Find where the given text appears and provide that cell's center as [x, y] coordinate. 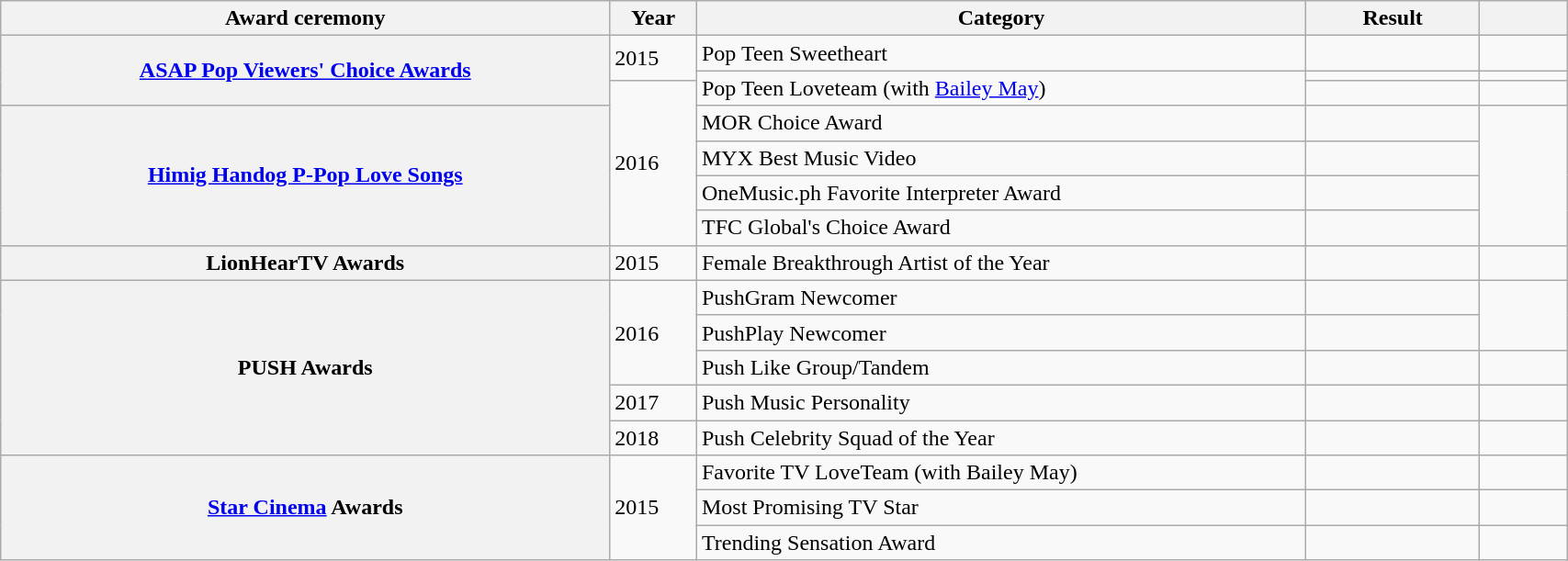
Himig Handog P-Pop Love Songs [305, 175]
PushPlay Newcomer [1001, 332]
TFC Global's Choice Award [1001, 228]
Result [1393, 18]
Star Cinema Awards [305, 508]
2017 [654, 402]
Female Breakthrough Artist of the Year [1001, 263]
2018 [654, 438]
Year [654, 18]
ASAP Pop Viewers' Choice Awards [305, 71]
Pop Teen Loveteam (with Bailey May) [1001, 88]
Push Celebrity Squad of the Year [1001, 438]
Most Promising TV Star [1001, 508]
Favorite TV LoveTeam (with Bailey May) [1001, 473]
LionHearTV Awards [305, 263]
Push Like Group/Tandem [1001, 367]
MOR Choice Award [1001, 123]
Trending Sensation Award [1001, 543]
Category [1001, 18]
PushGram Newcomer [1001, 297]
MYX Best Music Video [1001, 158]
PUSH Awards [305, 367]
Award ceremony [305, 18]
Pop Teen Sweetheart [1001, 53]
OneMusic.ph Favorite Interpreter Award [1001, 193]
Push Music Personality [1001, 402]
